Provide the [X, Y] coordinate of the cell's center where the given text is located.  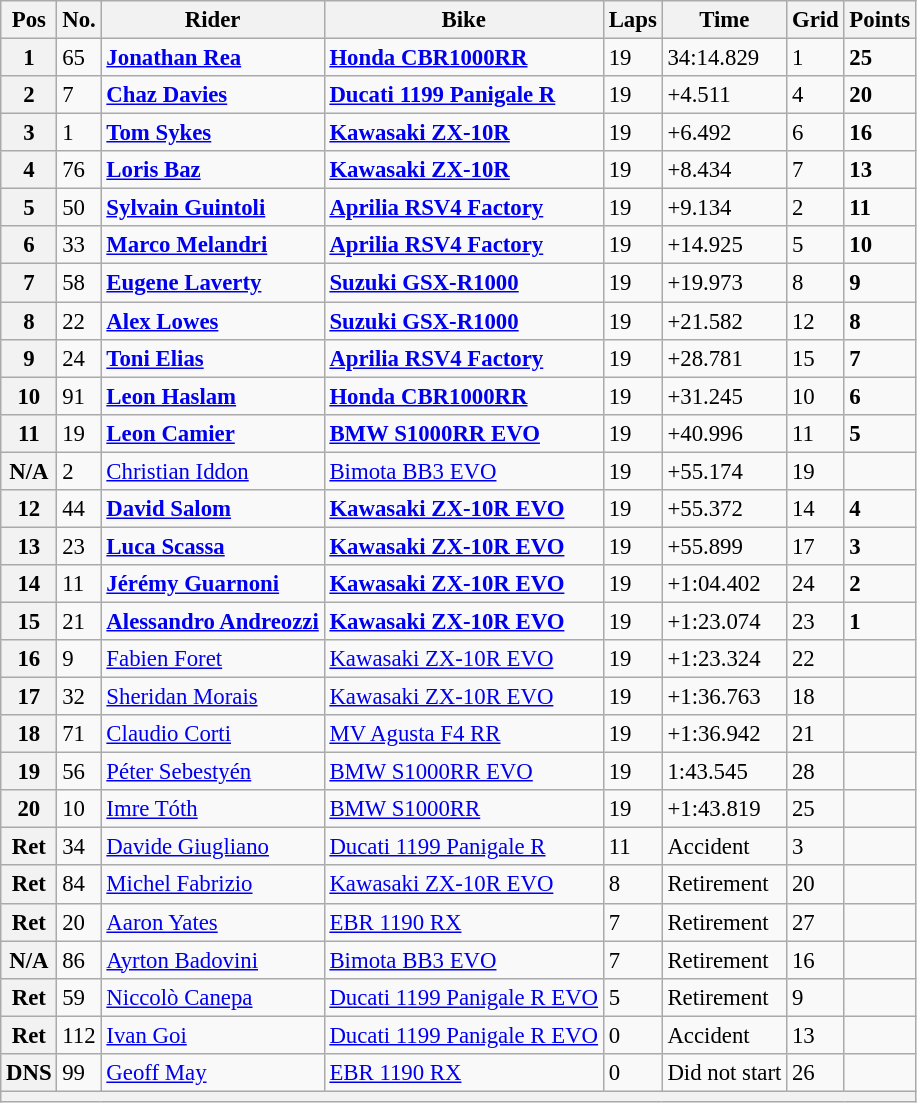
71 [79, 734]
32 [79, 697]
Chaz Davies [212, 95]
No. [79, 20]
+55.372 [724, 509]
Grid [816, 20]
Loris Baz [212, 170]
Alex Lowes [212, 321]
Toni Elias [212, 358]
65 [79, 58]
+21.582 [724, 321]
+1:23.324 [724, 659]
+1:36.942 [724, 734]
+1:23.074 [724, 621]
Jérémy Guarnoni [212, 584]
+19.973 [724, 283]
+14.925 [724, 245]
Christian Iddon [212, 471]
Sheridan Morais [212, 697]
Sylvain Guintoli [212, 208]
Alessandro Andreozzi [212, 621]
Points [880, 20]
Leon Haslam [212, 396]
BMW S1000RR [464, 809]
91 [79, 396]
Davide Giugliano [212, 847]
+6.492 [724, 133]
+1:36.763 [724, 697]
33 [79, 245]
Tom Sykes [212, 133]
Ivan Goi [212, 1035]
+31.245 [724, 396]
Michel Fabrizio [212, 885]
+28.781 [724, 358]
Rider [212, 20]
58 [79, 283]
Geoff May [212, 1073]
DNS [29, 1073]
David Salom [212, 509]
Time [724, 20]
Did not start [724, 1073]
28 [816, 772]
1:43.545 [724, 772]
34 [79, 847]
+40.996 [724, 433]
+55.174 [724, 471]
112 [79, 1035]
+9.134 [724, 208]
Marco Melandri [212, 245]
Aaron Yates [212, 922]
99 [79, 1073]
Péter Sebestyén [212, 772]
86 [79, 960]
Pos [29, 20]
+1:43.819 [724, 809]
Jonathan Rea [212, 58]
Fabien Foret [212, 659]
59 [79, 997]
Bike [464, 20]
Ayrton Badovini [212, 960]
44 [79, 509]
Leon Camier [212, 433]
+1:04.402 [724, 584]
84 [79, 885]
+55.899 [724, 546]
+8.434 [724, 170]
56 [79, 772]
Luca Scassa [212, 546]
Niccolò Canepa [212, 997]
+4.511 [724, 95]
Eugene Laverty [212, 283]
Laps [632, 20]
27 [816, 922]
50 [79, 208]
34:14.829 [724, 58]
76 [79, 170]
Imre Tóth [212, 809]
Claudio Corti [212, 734]
26 [816, 1073]
MV Agusta F4 RR [464, 734]
